Identify which cell holds the provided text, then report its [X, Y] central coordinate. 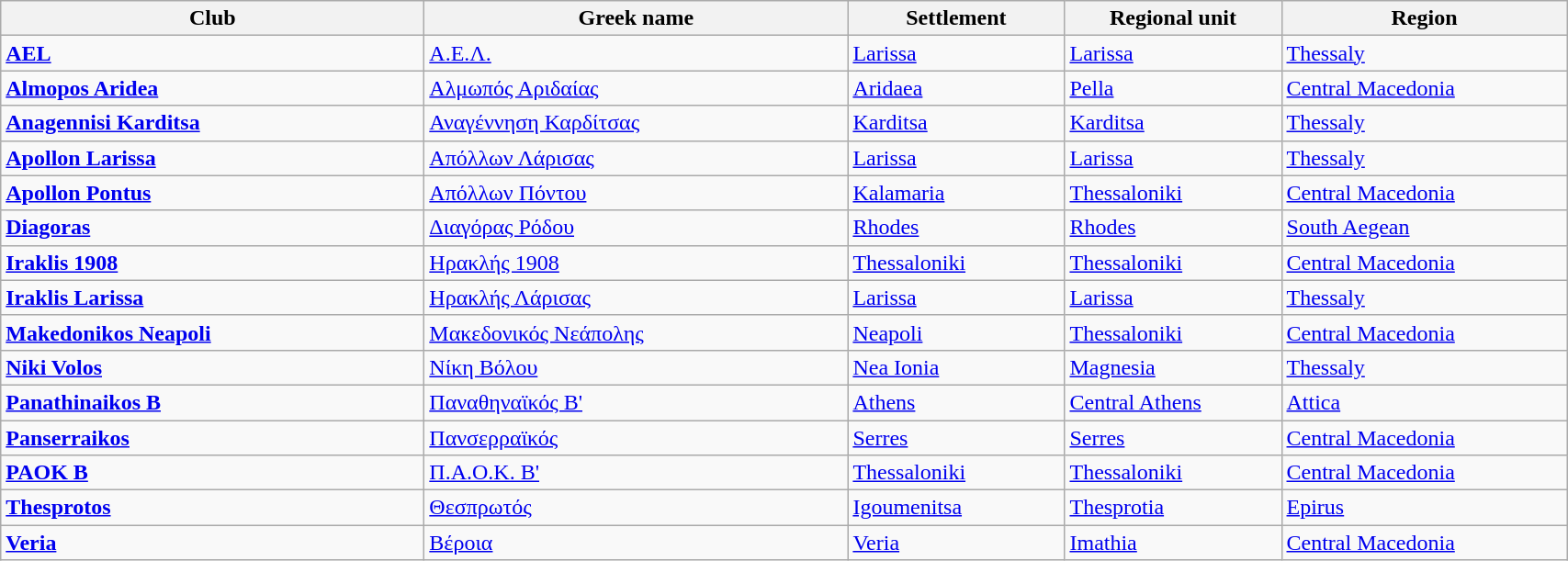
Settlement [956, 18]
Central Athens [1173, 402]
Greek name [636, 18]
Μακεδονικός Νεάπολης [636, 332]
South Aegean [1424, 228]
Α.Ε.Λ. [636, 53]
Ηρακλής 1908 [636, 263]
Βέροια [636, 543]
Panathinaikos B [213, 402]
Nea Ionia [956, 367]
Neapoli [956, 332]
Apollon Pontus [213, 193]
Athens [956, 402]
Epirus [1424, 508]
PAOK B [213, 473]
Igoumenitsa [956, 508]
Νίκη Βόλου [636, 367]
Iraklis 1908 [213, 263]
Anagennisi Karditsa [213, 123]
Απόλλων Λάρισας [636, 158]
Aridaea [956, 88]
Attica [1424, 402]
Region [1424, 18]
Απόλλων Πόντου [636, 193]
Club [213, 18]
Παναθηναϊκός Β' [636, 402]
Pella [1173, 88]
Iraklis Larissa [213, 297]
Αλμωπός Αριδαίας [636, 88]
Π.Α.Ο.Κ. Β' [636, 473]
AEL [213, 53]
Regional unit [1173, 18]
Panserraikos [213, 438]
Diagoras [213, 228]
Imathia [1173, 543]
Θεσπρωτός [636, 508]
Thesprotia [1173, 508]
Apollon Larissa [213, 158]
Makedonikos Neapoli [213, 332]
Πανσερραϊκός [636, 438]
Αναγέννηση Καρδίτσας [636, 123]
Kalamaria [956, 193]
Thesprotos [213, 508]
Niki Volos [213, 367]
Διαγόρας Ρόδου [636, 228]
Almopos Aridea [213, 88]
Magnesia [1173, 367]
Ηρακλής Λάρισας [636, 297]
